Return the [x, y] coordinate for the center point of the cell that contains the specified text.  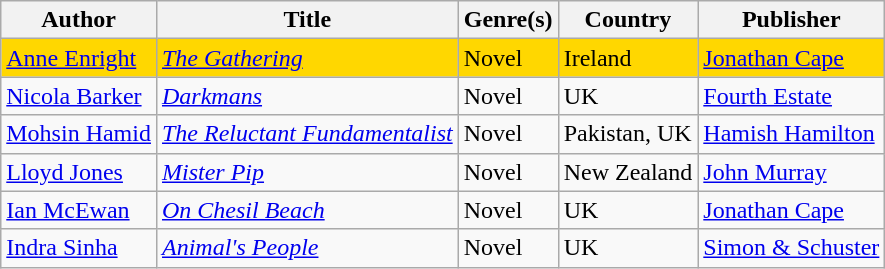
On Chesil Beach [307, 210]
Author [79, 20]
Simon & Schuster [792, 248]
Anne Enright [79, 58]
Ian McEwan [79, 210]
Indra Sinha [79, 248]
Publisher [792, 20]
New Zealand [628, 172]
Pakistan, UK [628, 134]
John Murray [792, 172]
Nicola Barker [79, 96]
Ireland [628, 58]
Mister Pip [307, 172]
Hamish Hamilton [792, 134]
Mohsin Hamid [79, 134]
Darkmans [307, 96]
Animal's People [307, 248]
Genre(s) [508, 20]
Title [307, 20]
Fourth Estate [792, 96]
Country [628, 20]
The Reluctant Fundamentalist [307, 134]
The Gathering [307, 58]
Lloyd Jones [79, 172]
